From the cell containing the given text, extract its center point as (x, y) coordinate. 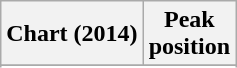
Peak position (189, 34)
Chart (2014) (72, 34)
